From the cell containing the given text, extract its center point as (X, Y) coordinate. 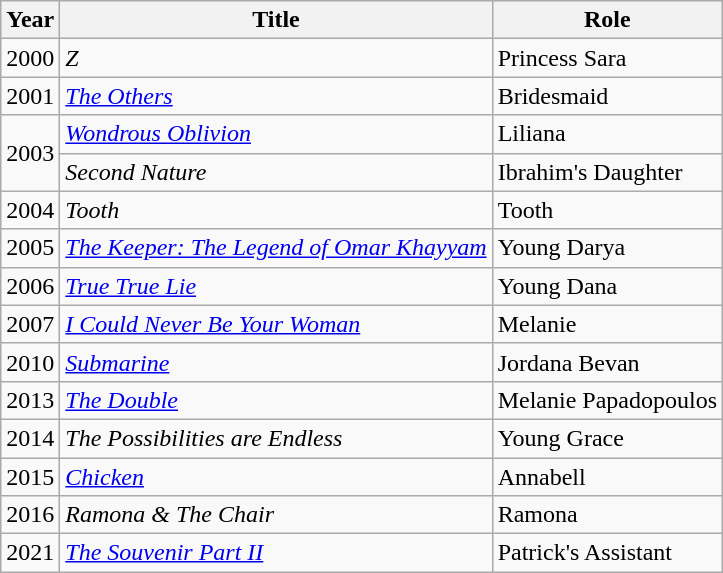
2004 (30, 210)
Z (276, 58)
Ibrahim's Daughter (607, 172)
Year (30, 20)
The Possibilities are Endless (276, 438)
Patrick's Assistant (607, 553)
2021 (30, 553)
2013 (30, 400)
I Could Never Be Your Woman (276, 324)
2014 (30, 438)
Melanie (607, 324)
Young Darya (607, 248)
Title (276, 20)
Wondrous Oblivion (276, 134)
Second Nature (276, 172)
2000 (30, 58)
The Keeper: The Legend of Omar Khayyam (276, 248)
Role (607, 20)
The Souvenir Part II (276, 553)
The Double (276, 400)
2003 (30, 153)
2016 (30, 515)
Ramona & The Chair (276, 515)
The Others (276, 96)
Princess Sara (607, 58)
Young Dana (607, 286)
Annabell (607, 477)
Chicken (276, 477)
Ramona (607, 515)
2007 (30, 324)
Jordana Bevan (607, 362)
Submarine (276, 362)
2015 (30, 477)
Young Grace (607, 438)
2005 (30, 248)
2001 (30, 96)
Bridesmaid (607, 96)
2006 (30, 286)
Melanie Papadopoulos (607, 400)
Liliana (607, 134)
True True Lie (276, 286)
2010 (30, 362)
